From the cell containing the given text, extract its center point as (x, y) coordinate. 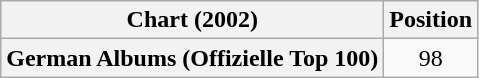
Position (431, 20)
German Albums (Offizielle Top 100) (192, 58)
98 (431, 58)
Chart (2002) (192, 20)
